Search for the cell housing the specified text and yield its (X, Y) center coordinate. 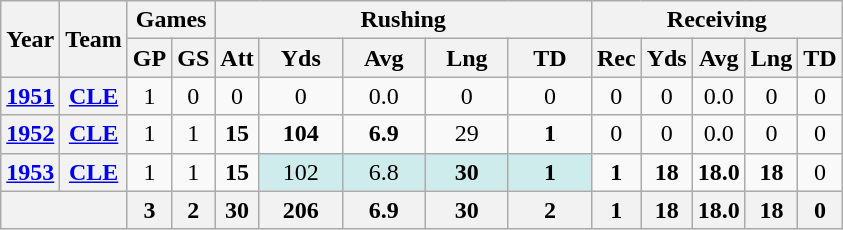
Year (30, 39)
Team (94, 39)
Att (237, 58)
206 (300, 210)
6.8 (384, 172)
29 (466, 134)
GS (194, 58)
1951 (30, 96)
Receiving (716, 20)
GP (149, 58)
1953 (30, 172)
Rec (616, 58)
Rushing (404, 20)
Games (170, 20)
3 (149, 210)
104 (300, 134)
1952 (30, 134)
102 (300, 172)
